For the text-containing cell, return its midpoint in (x, y) coordinate format. 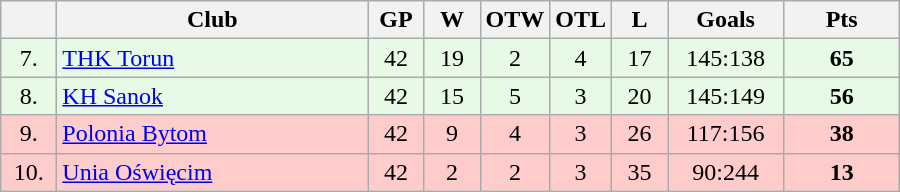
19 (452, 58)
OTW (515, 20)
38 (842, 134)
Polonia Bytom (212, 134)
7. (29, 58)
Unia Oświęcim (212, 172)
90:244 (726, 172)
W (452, 20)
56 (842, 96)
145:149 (726, 96)
THK Torun (212, 58)
117:156 (726, 134)
20 (640, 96)
Club (212, 20)
15 (452, 96)
9. (29, 134)
KH Sanok (212, 96)
10. (29, 172)
9 (452, 134)
65 (842, 58)
13 (842, 172)
26 (640, 134)
17 (640, 58)
GP (396, 20)
35 (640, 172)
Pts (842, 20)
Goals (726, 20)
OTL (581, 20)
L (640, 20)
145:138 (726, 58)
5 (515, 96)
8. (29, 96)
